Determine the (x, y) coordinate at the center of the cell enclosing the given text.  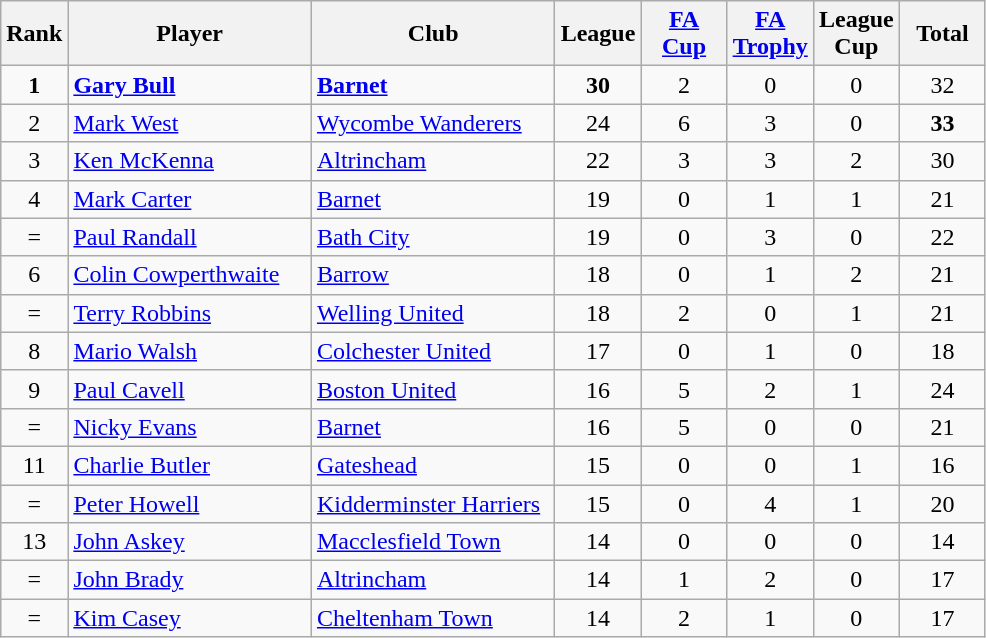
Terry Robbins (190, 313)
Kidderminster Harriers (433, 503)
Colin Cowperthwaite (190, 275)
Player (190, 34)
John Brady (190, 580)
Rank (34, 34)
Peter Howell (190, 503)
Ken McKenna (190, 161)
33 (942, 123)
Paul Cavell (190, 389)
Macclesfield Town (433, 542)
Nicky Evans (190, 427)
Wycombe Wanderers (433, 123)
League (598, 34)
Gateshead (433, 465)
20 (942, 503)
Bath City (433, 237)
Paul Randall (190, 237)
Colchester United (433, 351)
Barrow (433, 275)
Mark West (190, 123)
FA Trophy (770, 34)
Mark Carter (190, 199)
Kim Casey (190, 618)
Total (942, 34)
Charlie Butler (190, 465)
8 (34, 351)
32 (942, 85)
Cheltenham Town (433, 618)
FA Cup (684, 34)
Boston United (433, 389)
Mario Walsh (190, 351)
Gary Bull (190, 85)
Welling United (433, 313)
13 (34, 542)
9 (34, 389)
John Askey (190, 542)
11 (34, 465)
League Cup (856, 34)
Club (433, 34)
